Scan for the cell matching the given text and deliver its [x, y] coordinate at center. 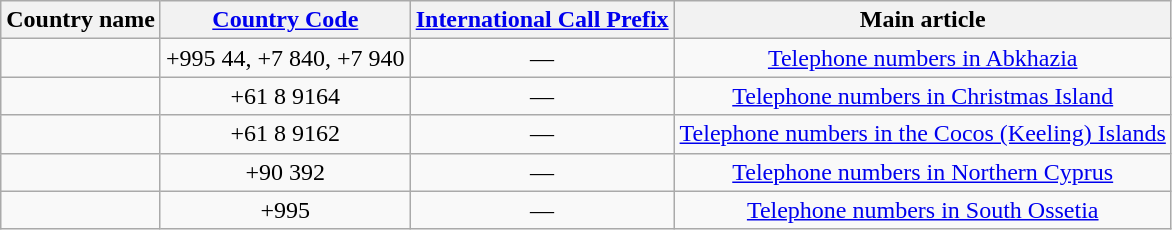
+995 44, +7 840, +7 940 [285, 58]
Main article [922, 20]
+61 8 9164 [285, 96]
Telephone numbers in Northern Cyprus [922, 172]
Telephone numbers in Christmas Island [922, 96]
Country name [81, 20]
Telephone numbers in the Cocos (Keeling) Islands [922, 134]
International Call Prefix [542, 20]
+61 8 9162 [285, 134]
Telephone numbers in South Ossetia [922, 210]
Country Code [285, 20]
+995 [285, 210]
Telephone numbers in Abkhazia [922, 58]
+90 392 [285, 172]
